Capture the cell that displays the provided text and extract its [X, Y] central coordinate. 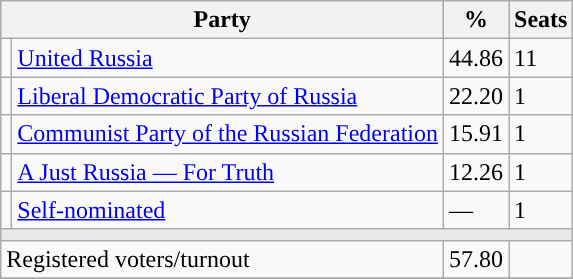
12.26 [476, 172]
United Russia [228, 58]
A Just Russia — For Truth [228, 172]
Liberal Democratic Party of Russia [228, 96]
Party [222, 20]
Seats [541, 20]
Registered voters/turnout [222, 259]
11 [541, 58]
15.91 [476, 134]
57.80 [476, 259]
— [476, 210]
Self-nominated [228, 210]
% [476, 20]
44.86 [476, 58]
22.20 [476, 96]
Communist Party of the Russian Federation [228, 134]
